Return the [x, y] coordinate for the center point of the cell that contains the specified text.  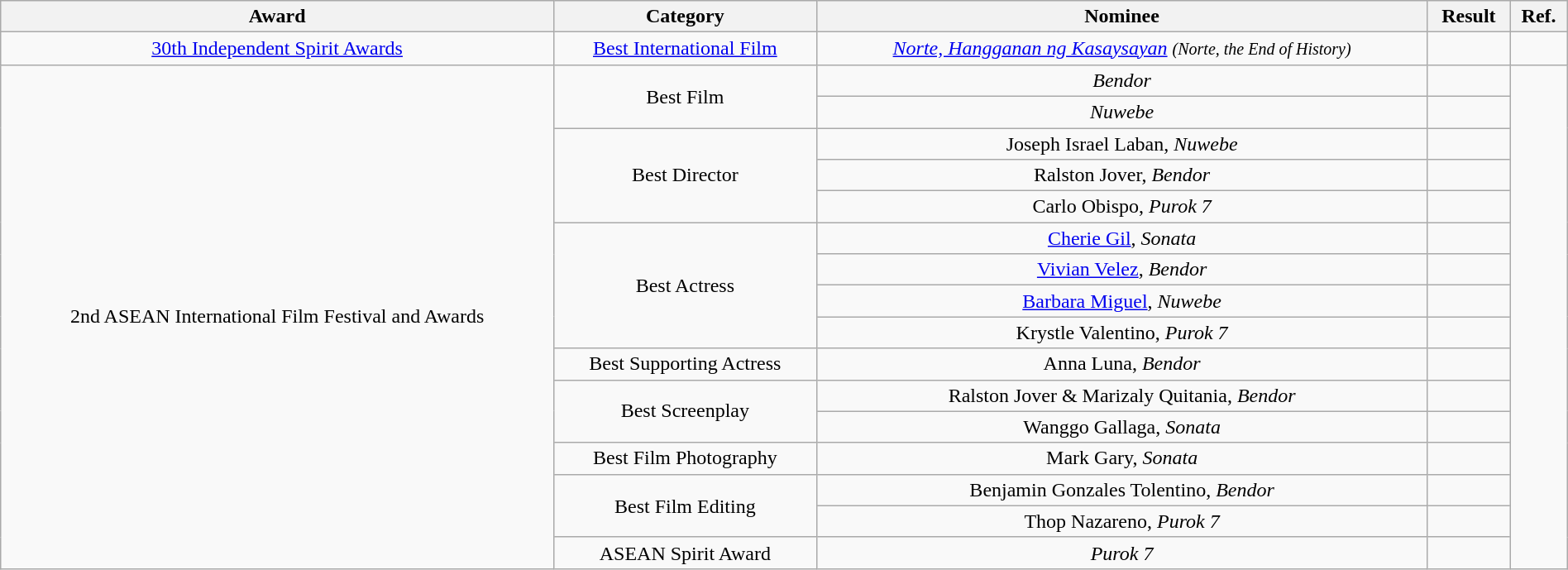
Best Director [685, 175]
Barbara Miguel, Nuwebe [1121, 301]
Benjamin Gonzales Tolentino, Bendor [1121, 490]
Thop Nazareno, Purok 7 [1121, 521]
30th Independent Spirit Awards [278, 49]
Carlo Obispo, Purok 7 [1121, 207]
2nd ASEAN International Film Festival and Awards [278, 316]
Best International Film [685, 49]
Bendor [1121, 80]
Norte, Hangganan ng Kasaysayan (Norte, the End of History) [1121, 49]
Krystle Valentino, Purok 7 [1121, 333]
Ralston Jover, Bendor [1121, 175]
Result [1469, 17]
Joseph Israel Laban, Nuwebe [1121, 143]
Award [278, 17]
Best Actress [685, 285]
Wanggo Gallaga, Sonata [1121, 427]
Ref. [1538, 17]
Nominee [1121, 17]
Nuwebe [1121, 112]
Category [685, 17]
Best Film Editing [685, 505]
Mark Gary, Sonata [1121, 458]
Best Screenplay [685, 411]
Purok 7 [1121, 553]
Ralston Jover & Marizaly Quitania, Bendor [1121, 395]
Best Film [685, 96]
ASEAN Spirit Award [685, 553]
Anna Luna, Bendor [1121, 364]
Cherie Gil, Sonata [1121, 238]
Best Supporting Actress [685, 364]
Best Film Photography [685, 458]
Vivian Velez, Bendor [1121, 270]
